From the cell containing the given text, extract its center point as (X, Y) coordinate. 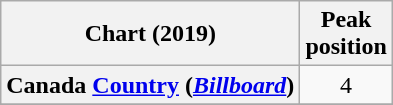
Canada Country (Billboard) (150, 85)
Peak position (346, 34)
Chart (2019) (150, 34)
4 (346, 85)
